Extract the [X, Y] coordinate from the center of the cell holding the provided text.  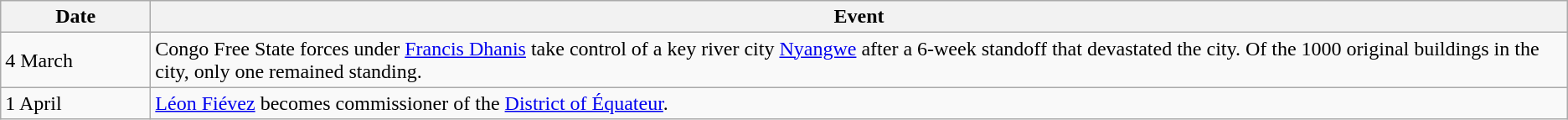
Léon Fiévez becomes commissioner of the District of Équateur. [859, 103]
1 April [75, 103]
Date [75, 17]
Event [859, 17]
4 March [75, 60]
